Identify which cell holds the provided text, then report its (X, Y) central coordinate. 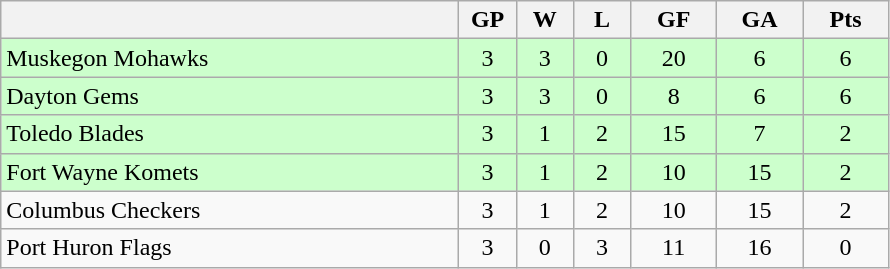
16 (760, 248)
W (544, 20)
Muskegon Mohawks (230, 58)
Pts (846, 20)
7 (760, 134)
GA (760, 20)
Fort Wayne Komets (230, 172)
Port Huron Flags (230, 248)
20 (674, 58)
L (602, 20)
Columbus Checkers (230, 210)
11 (674, 248)
GF (674, 20)
GP (488, 20)
Dayton Gems (230, 96)
8 (674, 96)
Toledo Blades (230, 134)
